Scan for the cell matching the given text and deliver its [x, y] coordinate at center. 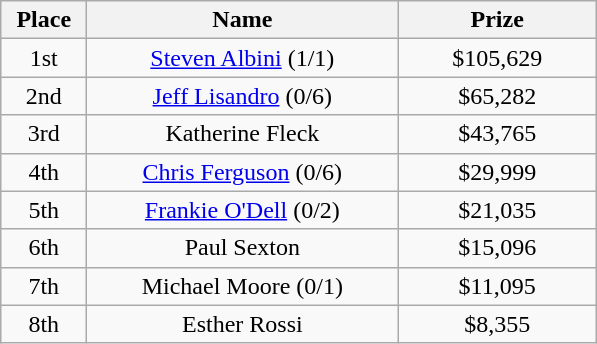
3rd [44, 134]
$15,096 [498, 248]
$8,355 [498, 324]
Steven Albini (1/1) [242, 58]
Michael Moore (0/1) [242, 286]
Prize [498, 20]
$11,095 [498, 286]
Jeff Lisandro (0/6) [242, 96]
$65,282 [498, 96]
Katherine Fleck [242, 134]
8th [44, 324]
1st [44, 58]
Chris Ferguson (0/6) [242, 172]
$21,035 [498, 210]
$105,629 [498, 58]
Esther Rossi [242, 324]
2nd [44, 96]
Place [44, 20]
4th [44, 172]
5th [44, 210]
6th [44, 248]
Name [242, 20]
7th [44, 286]
$43,765 [498, 134]
Paul Sexton [242, 248]
$29,999 [498, 172]
Frankie O'Dell (0/2) [242, 210]
